Pinpoint the cell where the given text exists, returning its (X, Y) midpoint coordinate. 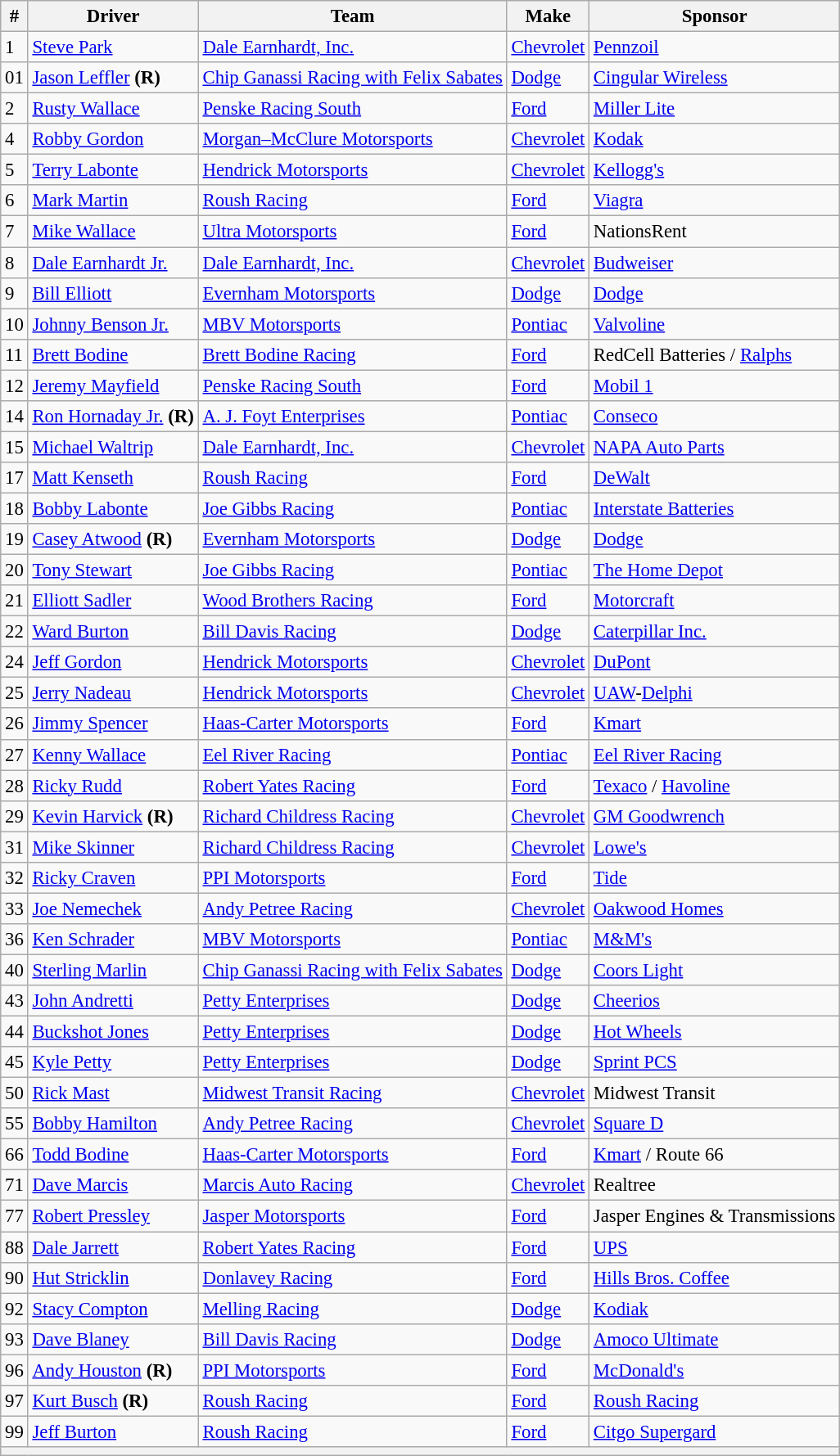
71 (15, 1186)
Square D (715, 1124)
Jeff Burton (113, 1431)
Citgo Supergard (715, 1431)
9 (15, 293)
66 (15, 1155)
Casey Atwood (R) (113, 539)
Brett Bodine Racing (352, 354)
Ricky Craven (113, 878)
44 (15, 1032)
Stacy Compton (113, 1309)
Miller Lite (715, 109)
A. J. Foyt Enterprises (352, 417)
Pennzoil (715, 47)
97 (15, 1401)
Rick Mast (113, 1093)
20 (15, 570)
Marcis Auto Racing (352, 1186)
Interstate Batteries (715, 508)
Ken Schrader (113, 940)
Terry Labonte (113, 170)
Melling Racing (352, 1309)
Morgan–McClure Motorsports (352, 139)
Cingular Wireless (715, 78)
8 (15, 263)
Viagra (715, 201)
93 (15, 1339)
Texaco / Havoline (715, 786)
Kmart (715, 724)
Valvoline (715, 324)
Mike Wallace (113, 232)
Amoco Ultimate (715, 1339)
Jason Leffler (R) (113, 78)
Ultra Motorsports (352, 232)
NAPA Auto Parts (715, 447)
92 (15, 1309)
John Andretti (113, 1001)
Lowe's (715, 847)
50 (15, 1093)
88 (15, 1247)
Coors Light (715, 970)
Midwest Transit Racing (352, 1093)
M&M's (715, 940)
Kmart / Route 66 (715, 1155)
Tide (715, 878)
17 (15, 478)
36 (15, 940)
Elliott Sadler (113, 601)
32 (15, 878)
GM Goodwrench (715, 816)
Hut Stricklin (113, 1278)
Todd Bodine (113, 1155)
Motorcraft (715, 601)
Conseco (715, 417)
Dave Marcis (113, 1186)
Robert Pressley (113, 1216)
Wood Brothers Racing (352, 601)
Bobby Labonte (113, 508)
21 (15, 601)
2 (15, 109)
Budweiser (715, 263)
1 (15, 47)
Midwest Transit (715, 1093)
UPS (715, 1247)
Caterpillar Inc. (715, 632)
Sponsor (715, 16)
29 (15, 816)
6 (15, 201)
18 (15, 508)
Make (548, 16)
UAW-Delphi (715, 693)
Johnny Benson Jr. (113, 324)
33 (15, 908)
15 (15, 447)
DuPont (715, 662)
NationsRent (715, 232)
Jasper Engines & Transmissions (715, 1216)
31 (15, 847)
Kodiak (715, 1309)
Rusty Wallace (113, 109)
Tony Stewart (113, 570)
Mark Martin (113, 201)
Steve Park (113, 47)
Jasper Motorsports (352, 1216)
99 (15, 1431)
Brett Bodine (113, 354)
Bill Elliott (113, 293)
28 (15, 786)
Jerry Nadeau (113, 693)
01 (15, 78)
Driver (113, 16)
Hills Bros. Coffee (715, 1278)
26 (15, 724)
Kodak (715, 139)
14 (15, 417)
22 (15, 632)
96 (15, 1370)
Bobby Hamilton (113, 1124)
5 (15, 170)
10 (15, 324)
Andy Houston (R) (113, 1370)
27 (15, 755)
Jimmy Spencer (113, 724)
11 (15, 354)
25 (15, 693)
Sterling Marlin (113, 970)
Michael Waltrip (113, 447)
12 (15, 385)
Mobil 1 (715, 385)
24 (15, 662)
Dale Earnhardt Jr. (113, 263)
Kyle Petty (113, 1062)
Sprint PCS (715, 1062)
DeWalt (715, 478)
55 (15, 1124)
Ricky Rudd (113, 786)
The Home Depot (715, 570)
Ron Hornaday Jr. (R) (113, 417)
Dale Jarrett (113, 1247)
Jeff Gordon (113, 662)
Kurt Busch (R) (113, 1401)
Team (352, 16)
Matt Kenseth (113, 478)
Buckshot Jones (113, 1032)
Kellogg's (715, 170)
19 (15, 539)
Kevin Harvick (R) (113, 816)
7 (15, 232)
4 (15, 139)
McDonald's (715, 1370)
77 (15, 1216)
45 (15, 1062)
90 (15, 1278)
Cheerios (715, 1001)
Ward Burton (113, 632)
# (15, 16)
Kenny Wallace (113, 755)
Donlavey Racing (352, 1278)
RedCell Batteries / Ralphs (715, 354)
Hot Wheels (715, 1032)
Robby Gordon (113, 139)
Mike Skinner (113, 847)
40 (15, 970)
Dave Blaney (113, 1339)
Realtree (715, 1186)
Joe Nemechek (113, 908)
Oakwood Homes (715, 908)
Jeremy Mayfield (113, 385)
43 (15, 1001)
